Capture the cell that displays the provided text and extract its (X, Y) central coordinate. 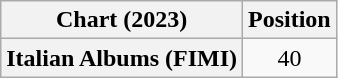
Italian Albums (FIMI) (122, 58)
Chart (2023) (122, 20)
Position (290, 20)
40 (290, 58)
